From the cell containing the given text, extract its center point as (X, Y) coordinate. 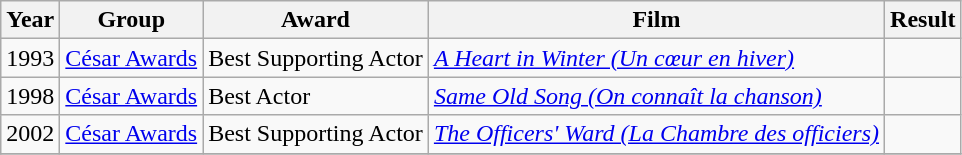
1993 (30, 58)
Film (656, 20)
Result (923, 20)
Best Actor (316, 96)
Year (30, 20)
Group (132, 20)
Award (316, 20)
Same Old Song (On connaît la chanson) (656, 96)
2002 (30, 134)
The Officers' Ward (La Chambre des officiers) (656, 134)
A Heart in Winter (Un cœur en hiver) (656, 58)
1998 (30, 96)
